Return [x, y] of the center of cell containing provided text 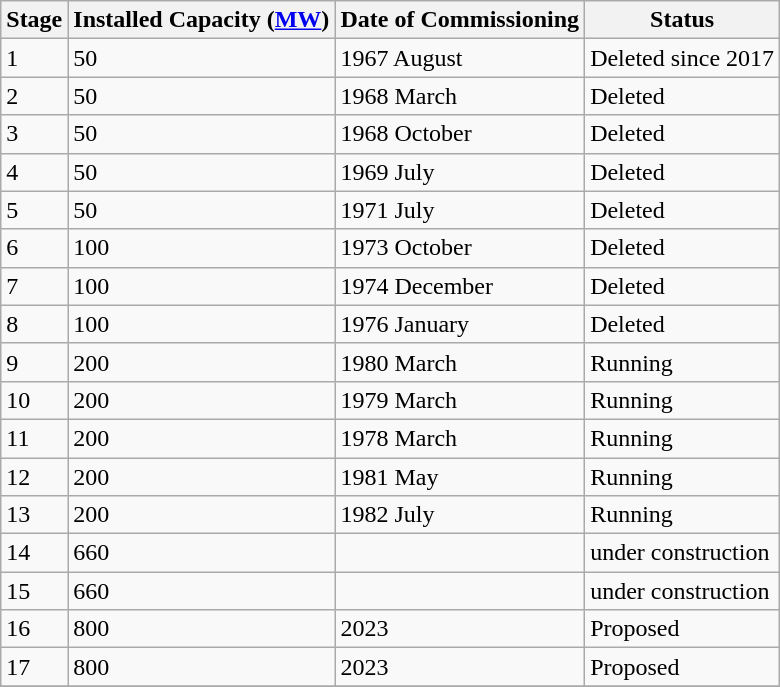
8 [34, 324]
1967 August [460, 58]
6 [34, 248]
12 [34, 477]
2 [34, 96]
1968 March [460, 96]
10 [34, 400]
1976 January [460, 324]
Status [682, 20]
Date of Commissioning [460, 20]
1980 March [460, 362]
1973 October [460, 248]
14 [34, 553]
11 [34, 438]
13 [34, 515]
Stage [34, 20]
15 [34, 591]
1971 July [460, 210]
9 [34, 362]
3 [34, 134]
1982 July [460, 515]
1974 December [460, 286]
1969 July [460, 172]
1979 March [460, 400]
7 [34, 286]
1 [34, 58]
4 [34, 172]
1981 May [460, 477]
Deleted since 2017 [682, 58]
17 [34, 667]
16 [34, 629]
1978 March [460, 438]
1968 October [460, 134]
5 [34, 210]
Installed Capacity (MW) [202, 20]
